Identify which cell holds the provided text, then report its [X, Y] central coordinate. 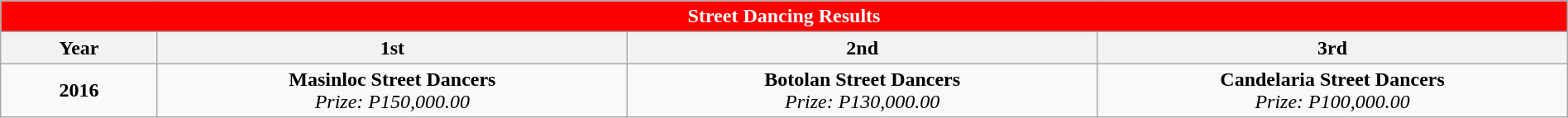
3rd [1332, 48]
Year [79, 48]
2nd [863, 48]
2016 [79, 91]
Candelaria Street DancersPrize: P100,000.00 [1332, 91]
Botolan Street DancersPrize: P130,000.00 [863, 91]
1st [392, 48]
Masinloc Street DancersPrize: P150,000.00 [392, 91]
Street Dancing Results [784, 17]
